Capture the cell that displays the provided text and extract its (X, Y) central coordinate. 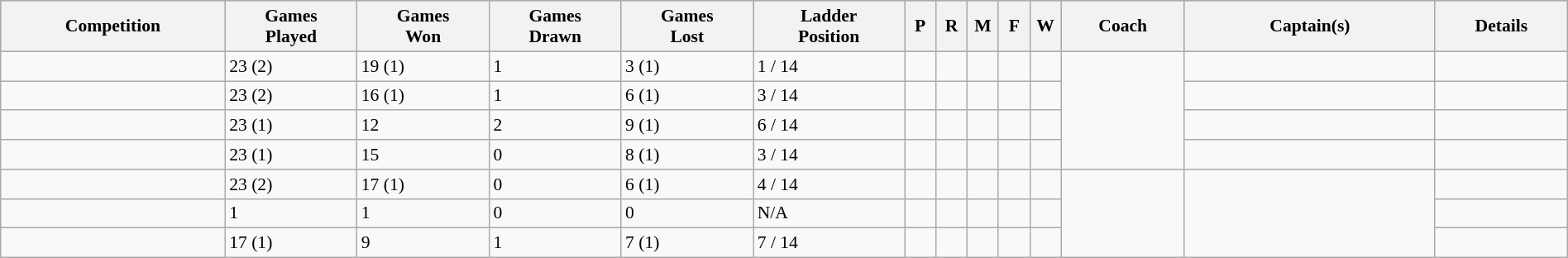
15 (423, 155)
3 (1) (687, 66)
8 (1) (687, 155)
7 (1) (687, 243)
GamesWon (423, 26)
12 (423, 126)
Coach (1123, 26)
Captain(s) (1310, 26)
7 / 14 (829, 243)
9 (423, 243)
W (1045, 26)
M (982, 26)
GamesLost (687, 26)
F (1014, 26)
Competition (112, 26)
GamesDrawn (555, 26)
LadderPosition (829, 26)
2 (555, 126)
R (952, 26)
Details (1501, 26)
4 / 14 (829, 184)
9 (1) (687, 126)
N/A (829, 213)
6 / 14 (829, 126)
1 / 14 (829, 66)
19 (1) (423, 66)
P (920, 26)
16 (1) (423, 96)
GamesPlayed (291, 26)
